Detect which cell encompasses the target text, then output its (x, y) center coordinate. 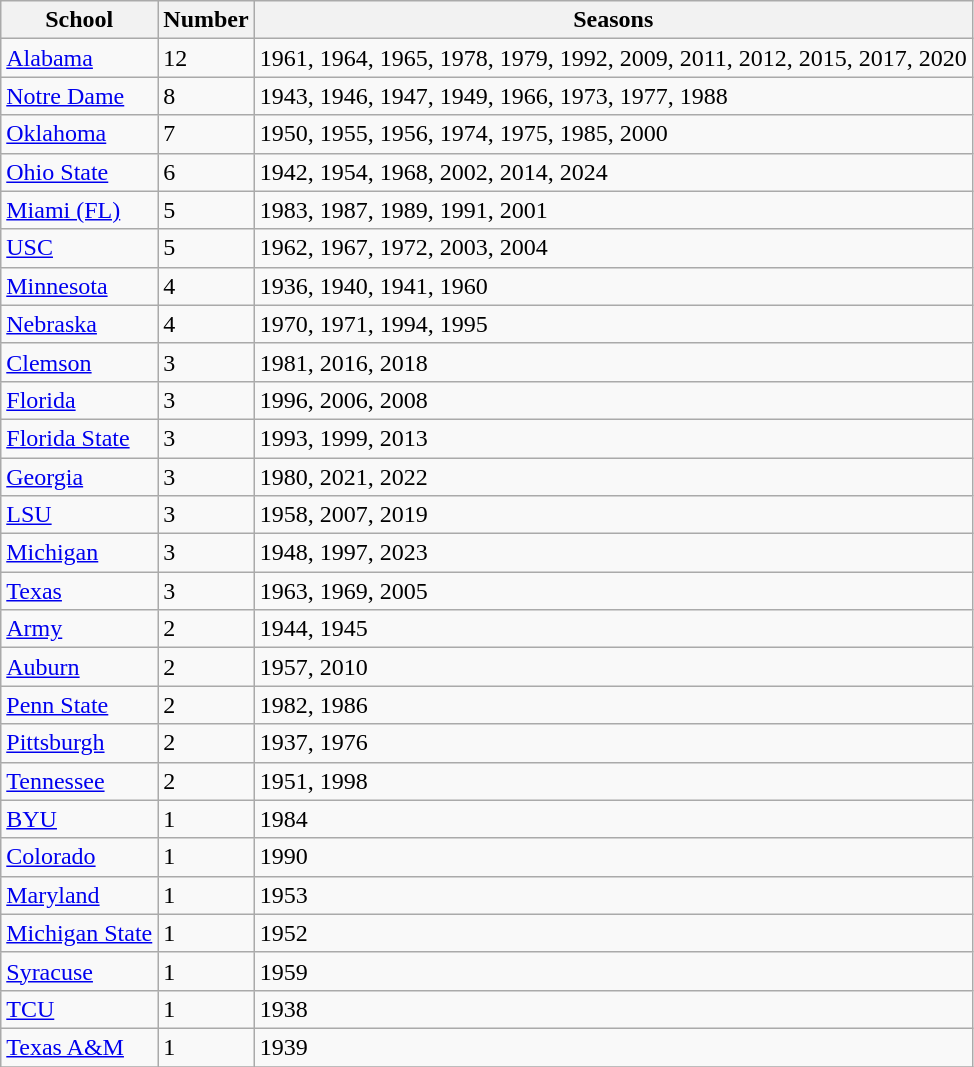
1993, 1999, 2013 (613, 438)
1943, 1946, 1947, 1949, 1966, 1973, 1977, 1988 (613, 96)
6 (206, 172)
Miami (FL) (80, 210)
1990 (613, 857)
Nebraska (80, 324)
USC (80, 248)
1996, 2006, 2008 (613, 400)
1958, 2007, 2019 (613, 515)
1983, 1987, 1989, 1991, 2001 (613, 210)
Number (206, 20)
12 (206, 58)
1957, 2010 (613, 667)
1970, 1971, 1994, 1995 (613, 324)
Syracuse (80, 971)
Colorado (80, 857)
Florida State (80, 438)
1937, 1976 (613, 743)
Army (80, 629)
Seasons (613, 20)
1959 (613, 971)
School (80, 20)
Ohio State (80, 172)
1944, 1945 (613, 629)
1982, 1986 (613, 705)
1963, 1969, 2005 (613, 591)
Michigan State (80, 933)
Oklahoma (80, 134)
1950, 1955, 1956, 1974, 1975, 1985, 2000 (613, 134)
BYU (80, 819)
Clemson (80, 362)
Minnesota (80, 286)
1939 (613, 1047)
Texas (80, 591)
1936, 1940, 1941, 1960 (613, 286)
Penn State (80, 705)
1942, 1954, 1968, 2002, 2014, 2024 (613, 172)
Notre Dame (80, 96)
1984 (613, 819)
1961, 1964, 1965, 1978, 1979, 1992, 2009, 2011, 2012, 2015, 2017, 2020 (613, 58)
7 (206, 134)
Georgia (80, 477)
1962, 1967, 1972, 2003, 2004 (613, 248)
LSU (80, 515)
Maryland (80, 895)
1948, 1997, 2023 (613, 553)
8 (206, 96)
1953 (613, 895)
1952 (613, 933)
1951, 1998 (613, 781)
1981, 2016, 2018 (613, 362)
Michigan (80, 553)
Alabama (80, 58)
Auburn (80, 667)
1980, 2021, 2022 (613, 477)
Tennessee (80, 781)
Florida (80, 400)
TCU (80, 1009)
Pittsburgh (80, 743)
Texas A&M (80, 1047)
1938 (613, 1009)
